Capture the cell that displays the provided text and extract its [x, y] central coordinate. 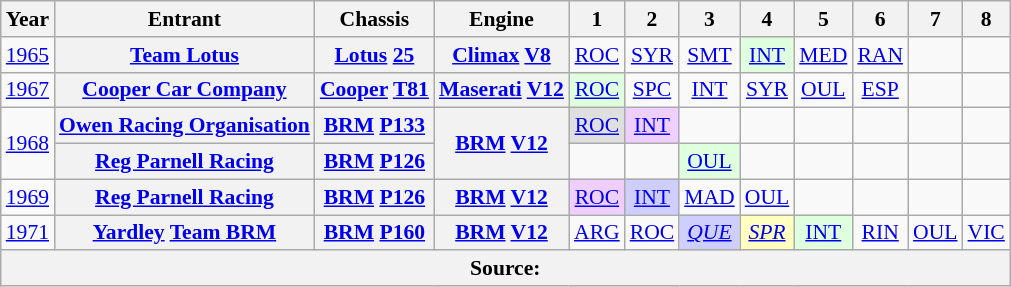
SMT [710, 55]
Engine [502, 19]
MAD [710, 197]
1 [597, 19]
1965 [28, 55]
3 [710, 19]
8 [986, 19]
MED [823, 55]
QUE [710, 233]
Maserati V12 [502, 90]
7 [935, 19]
Lotus 25 [374, 55]
VIC [986, 233]
BRM P133 [374, 126]
Entrant [184, 19]
ESP [880, 90]
SPC [652, 90]
Climax V8 [502, 55]
BRM P160 [374, 233]
Cooper T81 [374, 90]
4 [767, 19]
Team Lotus [184, 55]
Chassis [374, 19]
RIN [880, 233]
ARG [597, 233]
6 [880, 19]
Owen Racing Organisation [184, 126]
Yardley Team BRM [184, 233]
RAN [880, 55]
SPR [767, 233]
1971 [28, 233]
1969 [28, 197]
1967 [28, 90]
5 [823, 19]
1968 [28, 144]
Source: [506, 269]
Cooper Car Company [184, 90]
2 [652, 19]
Year [28, 19]
